Pinpoint the cell where the given text exists, returning its (x, y) midpoint coordinate. 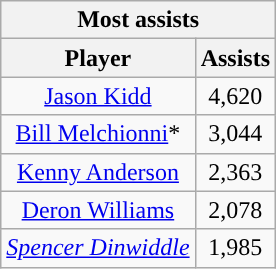
Assists (235, 58)
Spencer Dinwiddle (98, 248)
2,363 (235, 172)
Deron Williams (98, 210)
Bill Melchionni* (98, 134)
Most assists (138, 20)
4,620 (235, 96)
3,044 (235, 134)
1,985 (235, 248)
Player (98, 58)
Jason Kidd (98, 96)
2,078 (235, 210)
Kenny Anderson (98, 172)
